Search for the cell housing the specified text and yield its (x, y) center coordinate. 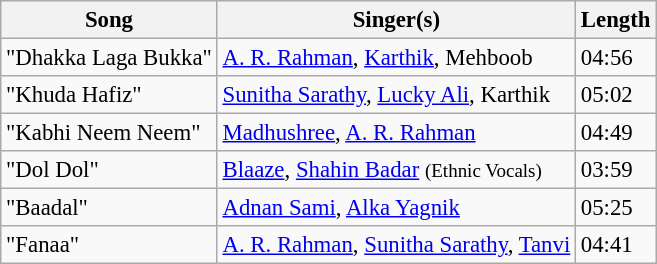
"Baadal" (109, 208)
Length (616, 20)
Blaaze, Shahin Badar (Ethnic Vocals) (396, 170)
"Dhakka Laga Bukka" (109, 58)
Adnan Sami, Alka Yagnik (396, 208)
"Khuda Hafiz" (109, 95)
04:49 (616, 133)
Singer(s) (396, 20)
Madhushree, A. R. Rahman (396, 133)
Sunitha Sarathy, Lucky Ali, Karthik (396, 95)
05:02 (616, 95)
04:41 (616, 245)
03:59 (616, 170)
04:56 (616, 58)
"Fanaa" (109, 245)
05:25 (616, 208)
A. R. Rahman, Karthik, Mehboob (396, 58)
"Kabhi Neem Neem" (109, 133)
"Dol Dol" (109, 170)
A. R. Rahman, Sunitha Sarathy, Tanvi (396, 245)
Song (109, 20)
